From the cell containing the given text, extract its center point as (x, y) coordinate. 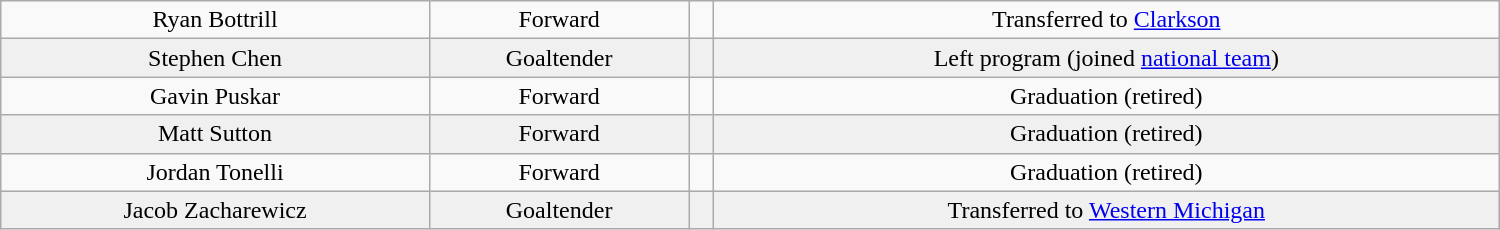
Ryan Bottrill (216, 20)
Stephen Chen (216, 58)
Jordan Tonelli (216, 172)
Left program (joined national team) (1106, 58)
Matt Sutton (216, 134)
Jacob Zacharewicz (216, 210)
Transferred to Western Michigan (1106, 210)
Gavin Puskar (216, 96)
Transferred to Clarkson (1106, 20)
